Return [x, y] of the center of cell containing provided text 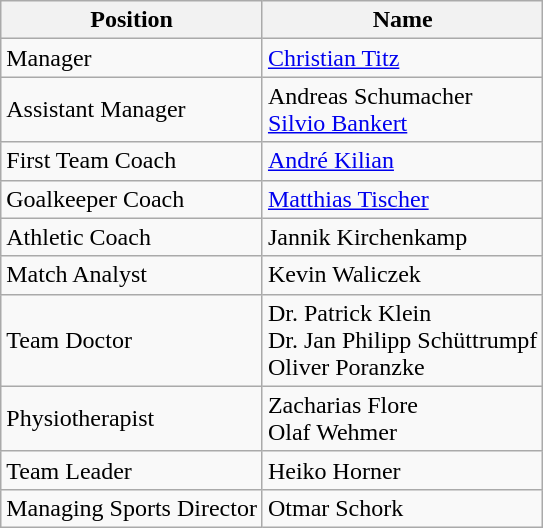
Physiotherapist [132, 418]
Assistant Manager [132, 110]
Goalkeeper Coach [132, 199]
Team Doctor [132, 340]
André Kilian [402, 161]
Match Analyst [132, 275]
Kevin Waliczek [402, 275]
Zacharias Flore Olaf Wehmer [402, 418]
Otmar Schork [402, 508]
Christian Titz [402, 58]
Dr. Patrick Klein Dr. Jan Philipp Schüttrumpf Oliver Poranzke [402, 340]
Heiko Horner [402, 470]
Athletic Coach [132, 237]
Position [132, 20]
Matthias Tischer [402, 199]
Jannik Kirchenkamp [402, 237]
Manager [132, 58]
First Team Coach [132, 161]
Managing Sports Director [132, 508]
Name [402, 20]
Andreas Schumacher Silvio Bankert [402, 110]
Team Leader [132, 470]
